Pinpoint the cell where the given text exists, returning its [X, Y] midpoint coordinate. 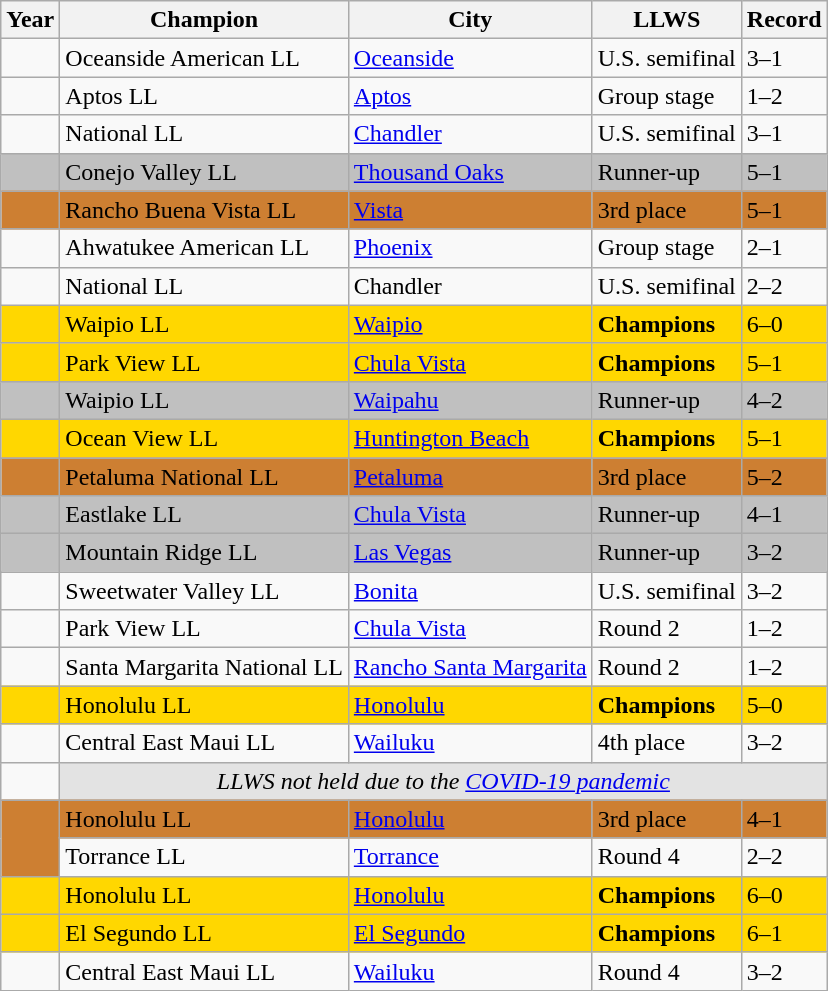
Petaluma National LL [204, 477]
Waipio [470, 324]
LLWS [666, 20]
2–1 [784, 248]
Petaluma [470, 477]
LLWS not held due to the COVID-19 pandemic [444, 781]
5–2 [784, 477]
Rancho Buena Vista LL [204, 210]
Rancho Santa Margarita [470, 667]
Waipahu [470, 400]
Vista [470, 210]
El Segundo LL [204, 933]
Conejo Valley LL [204, 172]
Champion [204, 20]
Ocean View LL [204, 438]
Torrance [470, 857]
Record [784, 20]
Aptos [470, 96]
4th place [666, 743]
Torrance LL [204, 857]
Eastlake LL [204, 515]
Las Vegas [470, 553]
Phoenix [470, 248]
Sweetwater Valley LL [204, 591]
Ahwatukee American LL [204, 248]
Thousand Oaks [470, 172]
City [470, 20]
5–0 [784, 705]
Mountain Ridge LL [204, 553]
El Segundo [470, 933]
4–2 [784, 400]
Aptos LL [204, 96]
Santa Margarita National LL [204, 667]
6–1 [784, 933]
Bonita [470, 591]
Huntington Beach [470, 438]
Year [30, 20]
Oceanside [470, 58]
Oceanside American LL [204, 58]
